Identify which cell holds the provided text, then report its [X, Y] central coordinate. 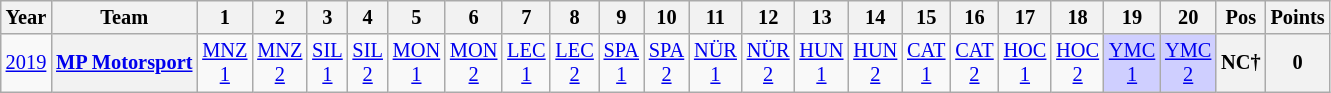
0 [1298, 63]
5 [416, 17]
Points [1298, 17]
6 [474, 17]
HUN2 [875, 63]
SIL1 [327, 63]
7 [526, 17]
MP Motorsport [124, 63]
9 [622, 17]
HOC2 [1078, 63]
16 [974, 17]
YMC1 [1132, 63]
4 [368, 17]
NÜR1 [716, 63]
NÜR2 [768, 63]
LEC2 [574, 63]
CAT2 [974, 63]
2 [280, 17]
12 [768, 17]
17 [1026, 17]
HUN1 [822, 63]
MON2 [474, 63]
YMC2 [1188, 63]
LEC1 [526, 63]
8 [574, 17]
3 [327, 17]
14 [875, 17]
11 [716, 17]
HOC1 [1026, 63]
MNZ2 [280, 63]
18 [1078, 17]
Team [124, 17]
NC† [1240, 63]
19 [1132, 17]
13 [822, 17]
1 [224, 17]
Year [26, 17]
CAT1 [926, 63]
2019 [26, 63]
10 [666, 17]
MNZ1 [224, 63]
MON1 [416, 63]
20 [1188, 17]
SPA2 [666, 63]
SPA1 [622, 63]
SIL2 [368, 63]
Pos [1240, 17]
15 [926, 17]
